Identify which cell holds the provided text, then report its (X, Y) central coordinate. 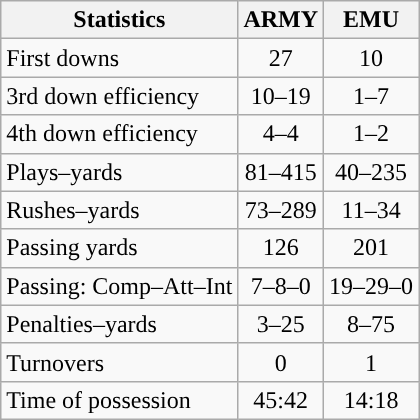
10–19 (281, 96)
3rd down efficiency (120, 96)
Rushes–yards (120, 210)
1–7 (372, 96)
0 (281, 362)
126 (281, 248)
Statistics (120, 20)
4th down efficiency (120, 134)
10 (372, 58)
14:18 (372, 400)
4–4 (281, 134)
Plays–yards (120, 172)
Time of possession (120, 400)
27 (281, 58)
ARMY (281, 20)
3–25 (281, 324)
EMU (372, 20)
Turnovers (120, 362)
40–235 (372, 172)
Passing: Comp–Att–Int (120, 286)
8–75 (372, 324)
81–415 (281, 172)
1–2 (372, 134)
1 (372, 362)
11–34 (372, 210)
73–289 (281, 210)
201 (372, 248)
45:42 (281, 400)
Passing yards (120, 248)
7–8–0 (281, 286)
First downs (120, 58)
Penalties–yards (120, 324)
19–29–0 (372, 286)
